For the text-containing cell, return its midpoint in [x, y] coordinate format. 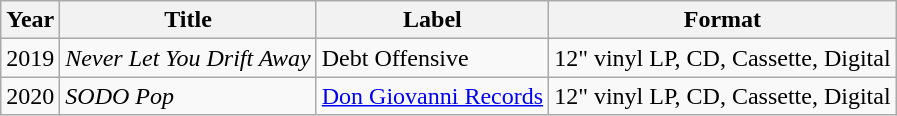
Never Let You Drift Away [188, 58]
SODO Pop [188, 96]
Label [432, 20]
2019 [30, 58]
Debt Offensive [432, 58]
2020 [30, 96]
Don Giovanni Records [432, 96]
Year [30, 20]
Format [723, 20]
Title [188, 20]
